Capture the cell that displays the provided text and extract its (x, y) central coordinate. 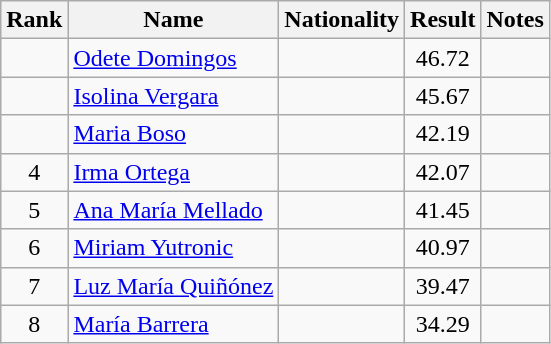
7 (34, 286)
4 (34, 172)
Miriam Yutronic (174, 248)
39.47 (443, 286)
Isolina Vergara (174, 96)
Name (174, 20)
8 (34, 324)
40.97 (443, 248)
46.72 (443, 58)
Odete Domingos (174, 58)
Rank (34, 20)
Nationality (342, 20)
45.67 (443, 96)
42.19 (443, 134)
41.45 (443, 210)
Maria Boso (174, 134)
Ana María Mellado (174, 210)
5 (34, 210)
Luz María Quiñónez (174, 286)
Notes (515, 20)
34.29 (443, 324)
María Barrera (174, 324)
42.07 (443, 172)
Irma Ortega (174, 172)
Result (443, 20)
6 (34, 248)
